Capture the cell that displays the provided text and extract its [x, y] central coordinate. 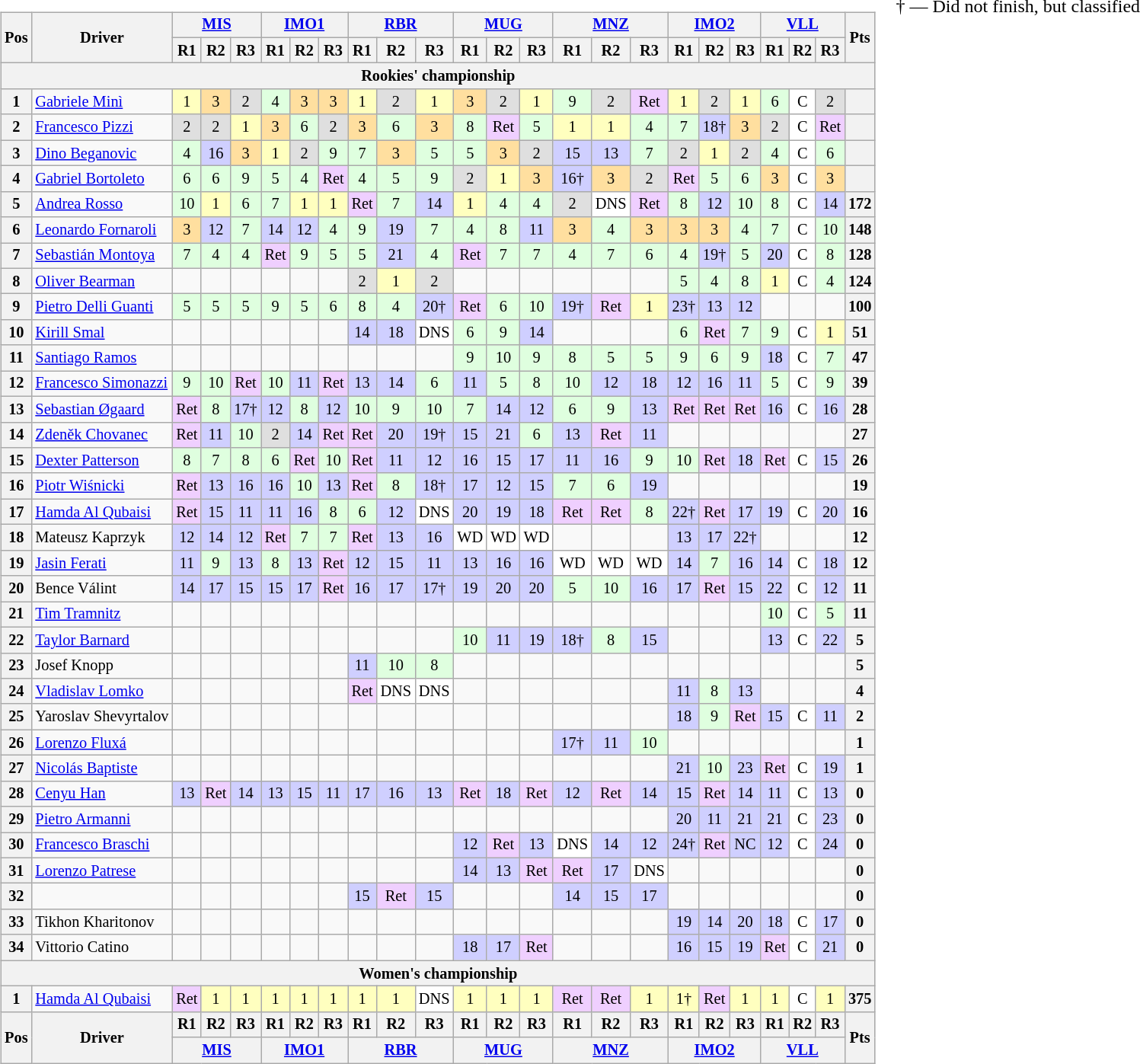
Tikhon Kharitonov [102, 922]
Taylor Barnard [102, 640]
Sebastián Montoya [102, 256]
Dexter Patterson [102, 461]
Dino Beganovic [102, 153]
Cenyu Han [102, 794]
51 [860, 333]
Lorenzo Patrese [102, 871]
34 [16, 947]
Santiago Ramos [102, 358]
20† [434, 307]
23† [684, 307]
29 [16, 820]
Vladislav Lomko [102, 692]
Jasin Ferati [102, 563]
31 [16, 871]
375 [860, 999]
Mateusz Kaprzyk [102, 538]
1† [684, 999]
Vittorio Catino [102, 947]
47 [860, 358]
124 [860, 281]
Women's championship [438, 973]
Francesco Pizzi [102, 127]
Tim Tramnitz [102, 615]
33 [16, 922]
Josef Knopp [102, 666]
Leonardo Fornaroli [102, 230]
148 [860, 230]
Kirill Smal [102, 333]
25 [16, 717]
Lorenzo Fluxá [102, 743]
Nicolás Baptiste [102, 768]
Rookies' championship [438, 76]
Oliver Bearman [102, 281]
Francesco Braschi [102, 845]
Pietro Armanni [102, 820]
39 [860, 384]
Bence Válint [102, 589]
Sebastian Øgaard [102, 409]
172 [860, 204]
30 [16, 845]
Pietro Delli Guanti [102, 307]
Gabriele Minì [102, 102]
Zdeněk Chovanec [102, 435]
16† [572, 179]
NC [745, 845]
Gabriel Bortoleto [102, 179]
Yaroslav Shevyrtalov [102, 717]
24† [684, 845]
Andrea Rosso [102, 204]
Francesco Simonazzi [102, 384]
100 [860, 307]
32 [16, 896]
128 [860, 256]
Piotr Wiśnicki [102, 486]
